For the text-containing cell, return its midpoint in (X, Y) coordinate format. 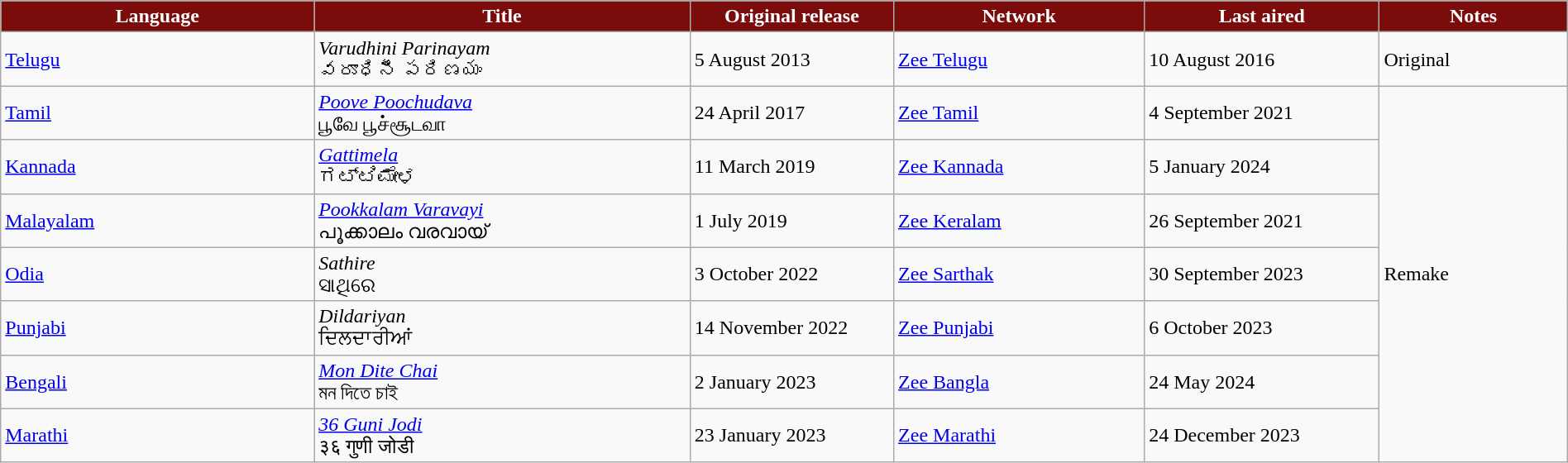
1 July 2019 (791, 220)
5 August 2013 (791, 60)
23 January 2023 (791, 435)
Mon Dite Chai মন দিতে চাই (503, 382)
Last aired (1262, 17)
Punjabi (157, 327)
2 January 2023 (791, 382)
Zee Kannada (1019, 167)
24 December 2023 (1262, 435)
Zee Marathi (1019, 435)
Pookkalam Varavayi പൂക്കാലം വരവായ് (503, 220)
Network (1019, 17)
14 November 2022 (791, 327)
3 October 2022 (791, 274)
26 September 2021 (1262, 220)
Poove Poochudava பூவே பூச்சூடவா (503, 112)
Tamil (157, 112)
Odia (157, 274)
Kannada (157, 167)
Malayalam (157, 220)
Zee Bangla (1019, 382)
10 August 2016 (1262, 60)
Zee Punjabi (1019, 327)
11 March 2019 (791, 167)
Language (157, 17)
Zee Telugu (1019, 60)
Zee Tamil (1019, 112)
24 May 2024 (1262, 382)
Zee Sarthak (1019, 274)
Notes (1474, 17)
Title (503, 17)
30 September 2023 (1262, 274)
36 Guni Jodi ३६ गुणी जोडी (503, 435)
Remake (1474, 274)
6 October 2023 (1262, 327)
Sathire ସାଥିରେ (503, 274)
Gattimela ಗಟ್ಟಿಮೇಳ (503, 167)
Marathi (157, 435)
5 January 2024 (1262, 167)
Varudhini Parinayam వరూధినీ పరిణయం (503, 60)
Dildariyan ਦਿਲਦਾਰੀਆਂ (503, 327)
Telugu (157, 60)
Bengali (157, 382)
4 September 2021 (1262, 112)
Zee Keralam (1019, 220)
Original release (791, 17)
Original (1474, 60)
24 April 2017 (791, 112)
